Find where the given text appears and provide that cell's center as (x, y) coordinate. 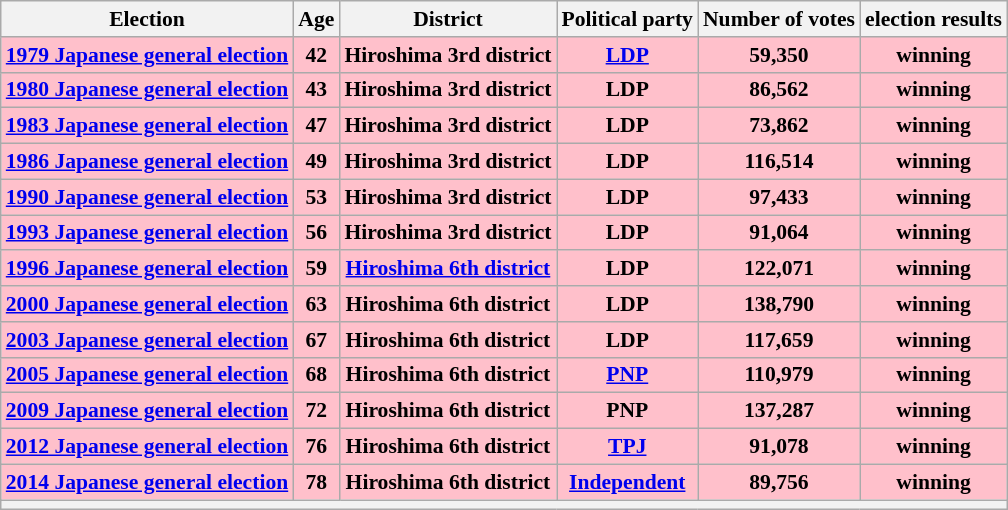
117,659 (779, 340)
1993 Japanese general election (147, 233)
122,071 (779, 269)
Election (147, 19)
Number of votes (779, 19)
Age (316, 19)
89,756 (779, 482)
1996 Japanese general election (147, 269)
91,078 (779, 447)
Independent (628, 482)
Political party (628, 19)
73,862 (779, 126)
43 (316, 90)
59,350 (779, 55)
56 (316, 233)
86,562 (779, 90)
110,979 (779, 375)
2009 Japanese general election (147, 411)
1986 Japanese general election (147, 162)
47 (316, 126)
1980 Japanese general election (147, 90)
49 (316, 162)
1990 Japanese general election (147, 197)
53 (316, 197)
78 (316, 482)
1983 Japanese general election (147, 126)
72 (316, 411)
76 (316, 447)
2012 Japanese general election (147, 447)
116,514 (779, 162)
137,287 (779, 411)
2003 Japanese general election (147, 340)
97,433 (779, 197)
91,064 (779, 233)
42 (316, 55)
138,790 (779, 304)
67 (316, 340)
TPJ (628, 447)
2000 Japanese general election (147, 304)
District (448, 19)
63 (316, 304)
2014 Japanese general election (147, 482)
election results (934, 19)
68 (316, 375)
1979 Japanese general election (147, 55)
59 (316, 269)
2005 Japanese general election (147, 375)
